Pinpoint the cell where the given text exists, returning its [X, Y] midpoint coordinate. 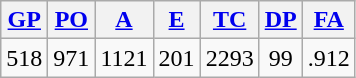
99 [280, 58]
1121 [124, 58]
DP [280, 20]
TC [230, 20]
201 [176, 58]
971 [72, 58]
.912 [328, 58]
518 [24, 58]
FA [328, 20]
E [176, 20]
A [124, 20]
PO [72, 20]
2293 [230, 58]
GP [24, 20]
